Detect which cell encompasses the target text, then output its [X, Y] center coordinate. 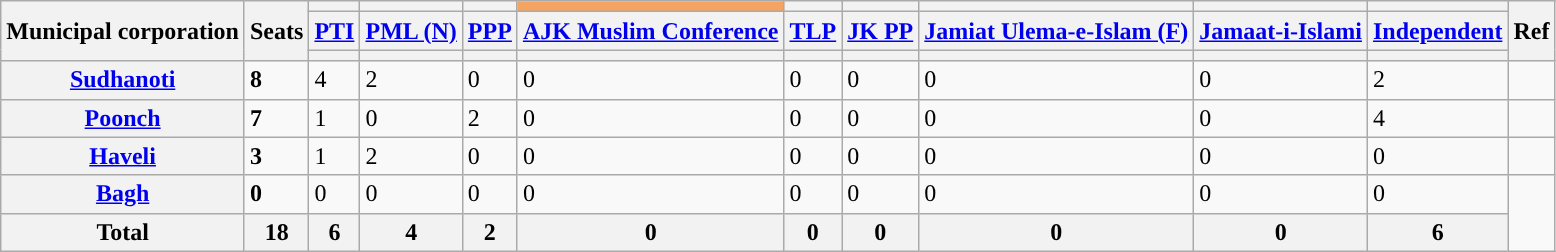
18 [276, 232]
Poonch [123, 118]
Sudhanoti [123, 80]
PTI [334, 31]
PML (N) [411, 31]
Jamaat-i-Islami [1281, 31]
TLP [813, 31]
8 [276, 80]
Jamiat Ulema-e-Islam (F) [1056, 31]
Haveli [123, 156]
JK PP [880, 31]
Independent [1437, 31]
Municipal corporation [123, 31]
3 [276, 156]
Ref [1532, 31]
7 [276, 118]
PPP [490, 31]
Total [123, 232]
AJK Muslim Conference [650, 31]
Seats [276, 31]
Bagh [123, 194]
